Pinpoint the cell where the given text exists, returning its (X, Y) midpoint coordinate. 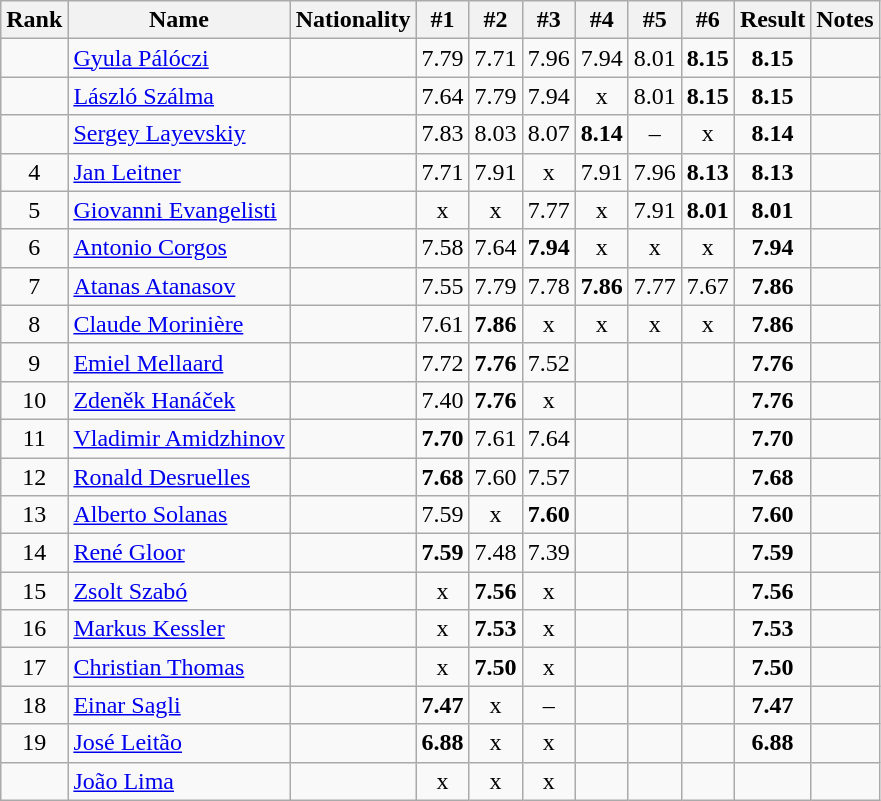
Jan Leitner (179, 172)
9 (34, 362)
7.83 (442, 134)
Einar Sagli (179, 705)
7.40 (442, 400)
#2 (496, 20)
15 (34, 591)
19 (34, 743)
8.03 (496, 134)
7.52 (548, 362)
Name (179, 20)
Nationality (353, 20)
10 (34, 400)
Antonio Corgos (179, 248)
16 (34, 629)
17 (34, 667)
René Gloor (179, 553)
Atanas Atanasov (179, 286)
8 (34, 324)
7.78 (548, 286)
Christian Thomas (179, 667)
Gyula Pálóczi (179, 58)
8.07 (548, 134)
Ronald Desruelles (179, 477)
Zdeněk Hanáček (179, 400)
14 (34, 553)
18 (34, 705)
7.39 (548, 553)
7.57 (548, 477)
João Lima (179, 781)
12 (34, 477)
7.55 (442, 286)
László Szálma (179, 96)
Result (772, 20)
Rank (34, 20)
4 (34, 172)
Zsolt Szabó (179, 591)
#6 (708, 20)
José Leitão (179, 743)
5 (34, 210)
Giovanni Evangelisti (179, 210)
Claude Morinière (179, 324)
6 (34, 248)
Markus Kessler (179, 629)
7.67 (708, 286)
#4 (602, 20)
Emiel Mellaard (179, 362)
Vladimir Amidzhinov (179, 438)
#3 (548, 20)
7.48 (496, 553)
Alberto Solanas (179, 515)
13 (34, 515)
Sergey Layevskiy (179, 134)
7.58 (442, 248)
#5 (654, 20)
11 (34, 438)
#1 (442, 20)
7.72 (442, 362)
7 (34, 286)
Notes (845, 20)
